From the cell containing the given text, extract its center point as [X, Y] coordinate. 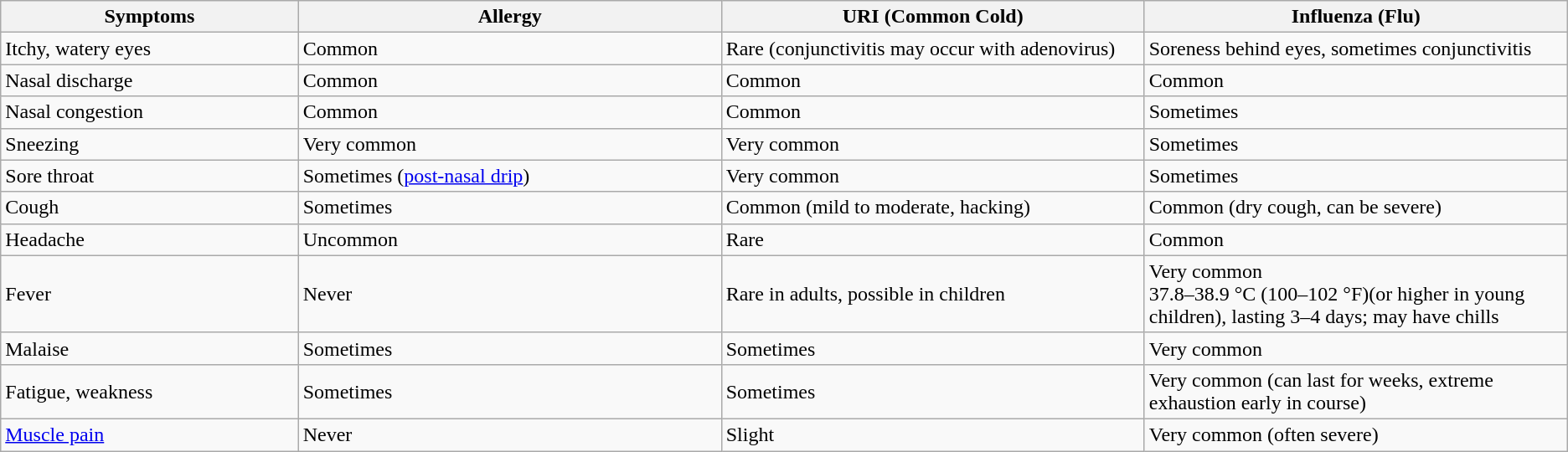
Fever [149, 294]
Nasal congestion [149, 112]
Uncommon [509, 239]
Symptoms [149, 17]
Rare in adults, possible in children [933, 294]
Allergy [509, 17]
Common (dry cough, can be severe) [1355, 208]
Malaise [149, 348]
Very common (often severe) [1355, 434]
Sometimes (post-nasal drip) [509, 176]
Muscle pain [149, 434]
Sneezing [149, 144]
Influenza (Flu) [1355, 17]
Rare [933, 239]
Slight [933, 434]
Itchy, watery eyes [149, 49]
Soreness behind eyes, sometimes conjunctivitis [1355, 49]
Headache [149, 239]
Very common37.8–38.9 °C (100–102 °F)(or higher in young children), lasting 3–4 days; may have chills [1355, 294]
Sore throat [149, 176]
URI (Common Cold) [933, 17]
Nasal discharge [149, 80]
Rare (conjunctivitis may occur with adenovirus) [933, 49]
Common (mild to moderate, hacking) [933, 208]
Very common (can last for weeks, extreme exhaustion early in course) [1355, 392]
Fatigue, weakness [149, 392]
Cough [149, 208]
